Search for the cell housing the specified text and yield its [x, y] center coordinate. 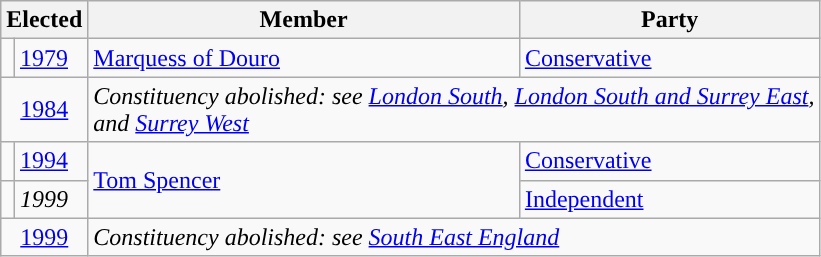
Constituency abolished: see South East England [454, 237]
1979 [50, 58]
Independent [670, 199]
Marquess of Douro [304, 58]
Elected [44, 20]
Party [670, 20]
1994 [50, 161]
Tom Spencer [304, 180]
Constituency abolished: see London South, London South and Surrey East, and Surrey West [454, 110]
1984 [44, 110]
Member [304, 20]
